Scan for the cell matching the given text and deliver its [x, y] coordinate at center. 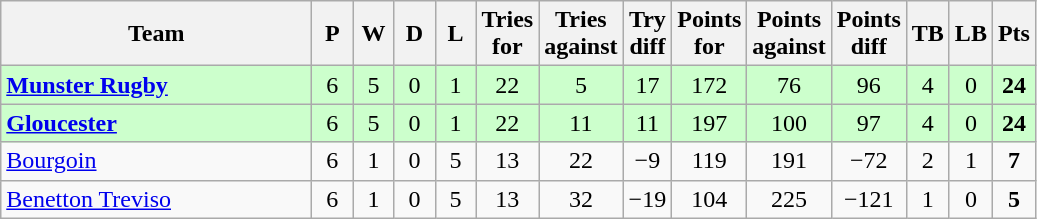
Tries against [581, 34]
32 [581, 199]
97 [868, 123]
TB [928, 34]
Bourgoin [156, 161]
P [332, 34]
17 [648, 85]
225 [789, 199]
D [414, 34]
2 [928, 161]
Gloucester [156, 123]
104 [710, 199]
L [456, 34]
Tries for [508, 34]
Points against [789, 34]
−9 [648, 161]
191 [789, 161]
172 [710, 85]
197 [710, 123]
96 [868, 85]
7 [1014, 161]
100 [789, 123]
119 [710, 161]
Points for [710, 34]
−19 [648, 199]
Benetton Treviso [156, 199]
Try diff [648, 34]
LB [970, 34]
Munster Rugby [156, 85]
Team [156, 34]
W [374, 34]
76 [789, 85]
−121 [868, 199]
Pts [1014, 34]
−72 [868, 161]
Points diff [868, 34]
